Locate the cell with the specified text and output its [X, Y] center coordinate. 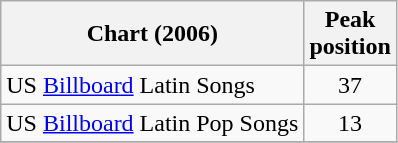
37 [350, 85]
US Billboard Latin Songs [152, 85]
Peakposition [350, 34]
US Billboard Latin Pop Songs [152, 123]
Chart (2006) [152, 34]
13 [350, 123]
